Find where the given text appears and provide that cell's center as [x, y] coordinate. 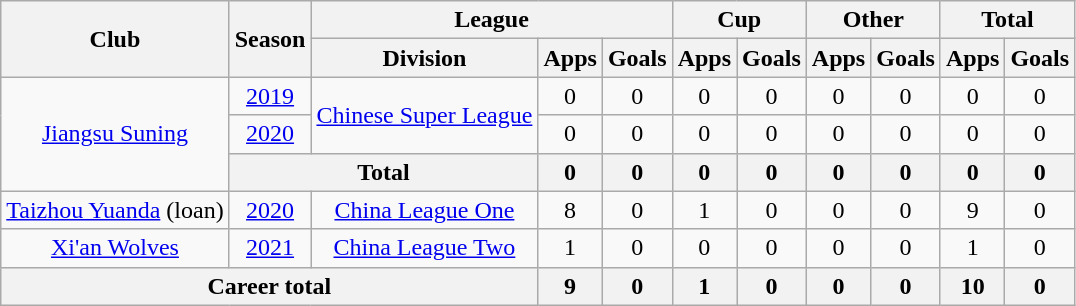
Chinese Super League [424, 115]
League [492, 20]
Division [424, 58]
2019 [270, 96]
Xi'an Wolves [115, 248]
Taizhou Yuanda (loan) [115, 210]
Jiangsu Suning [115, 134]
Club [115, 39]
2021 [270, 248]
10 [972, 286]
China League One [424, 210]
Other [873, 20]
Career total [270, 286]
China League Two [424, 248]
Cup [739, 20]
8 [570, 210]
Season [270, 39]
